Detect which cell encompasses the target text, then output its [x, y] center coordinate. 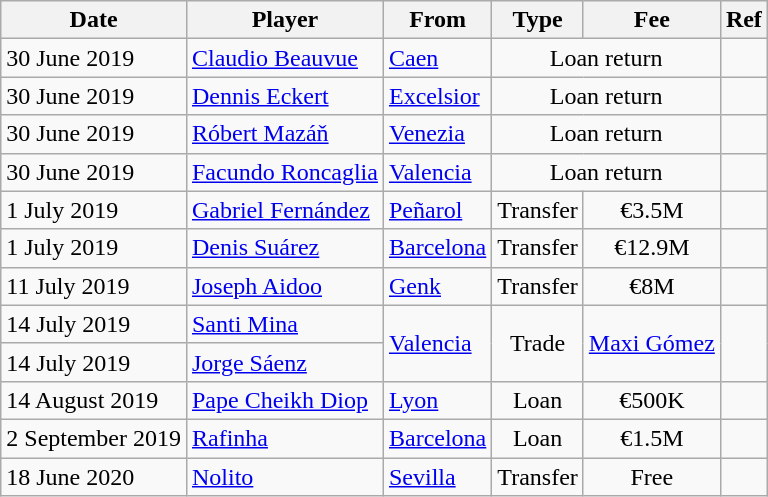
Claudio Beauvue [284, 58]
Trade [538, 343]
€12.9M [652, 248]
Caen [437, 58]
Joseph Aidoo [284, 286]
18 June 2020 [94, 477]
Dennis Eckert [284, 96]
2 September 2019 [94, 438]
14 August 2019 [94, 400]
Free [652, 477]
Ref [744, 20]
Type [538, 20]
Sevilla [437, 477]
Fee [652, 20]
Nolito [284, 477]
Date [94, 20]
From [437, 20]
Maxi Gómez [652, 343]
Lyon [437, 400]
Facundo Roncaglia [284, 172]
Excelsior [437, 96]
Gabriel Fernández [284, 210]
€3.5M [652, 210]
€1.5M [652, 438]
Denis Suárez [284, 248]
Genk [437, 286]
Rafinha [284, 438]
Pape Cheikh Diop [284, 400]
Venezia [437, 134]
Santi Mina [284, 324]
Player [284, 20]
€500K [652, 400]
11 July 2019 [94, 286]
Jorge Sáenz [284, 362]
Róbert Mazáň [284, 134]
€8M [652, 286]
Peñarol [437, 210]
